For the text-containing cell, return its midpoint in (x, y) coordinate format. 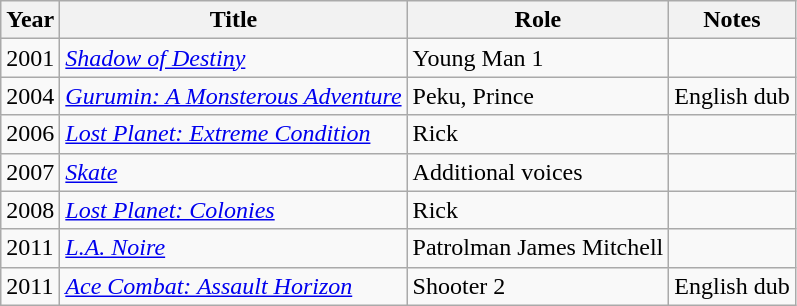
Gurumin: A Monsterous Adventure (234, 96)
Role (538, 20)
Lost Planet: Extreme Condition (234, 134)
Year (30, 20)
2008 (30, 210)
2006 (30, 134)
Skate (234, 172)
2004 (30, 96)
Additional voices (538, 172)
Shooter 2 (538, 286)
Peku, Prince (538, 96)
Young Man 1 (538, 58)
Ace Combat: Assault Horizon (234, 286)
2007 (30, 172)
Shadow of Destiny (234, 58)
2001 (30, 58)
Title (234, 20)
L.A. Noire (234, 248)
Lost Planet: Colonies (234, 210)
Notes (732, 20)
Patrolman James Mitchell (538, 248)
